Identify which cell holds the provided text, then report its [x, y] central coordinate. 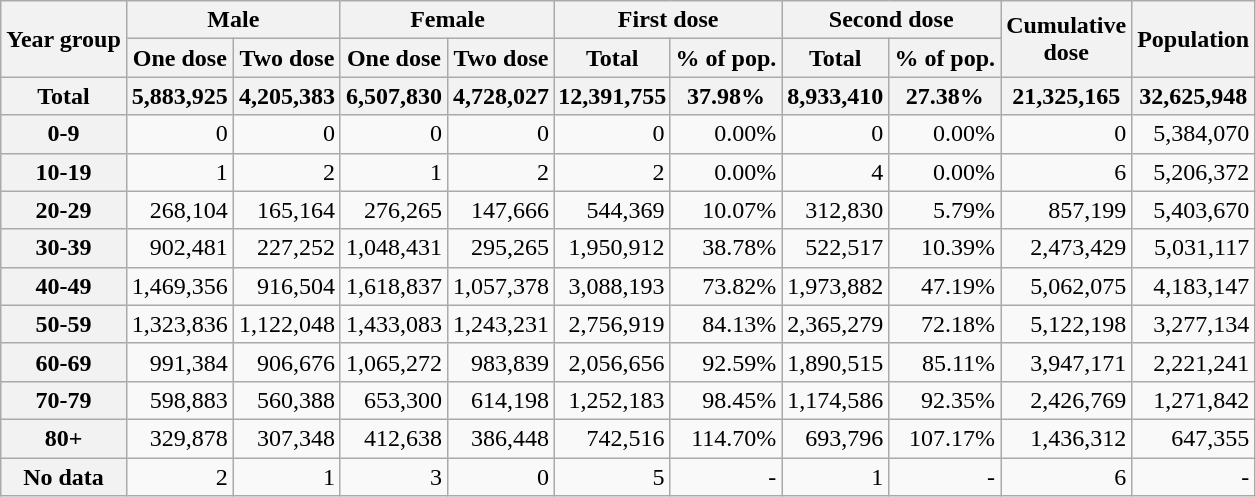
5,122,198 [1066, 324]
1,973,882 [836, 286]
0-9 [64, 134]
2,756,919 [613, 324]
544,369 [613, 210]
2,365,279 [836, 324]
1,271,842 [1194, 400]
2,221,241 [1194, 362]
114.70% [726, 438]
1,950,912 [613, 248]
1,122,048 [286, 324]
72.18% [945, 324]
2,426,769 [1066, 400]
1,323,836 [180, 324]
329,878 [180, 438]
Year group [64, 39]
227,252 [286, 248]
902,481 [180, 248]
522,517 [836, 248]
10-19 [64, 172]
20-29 [64, 210]
2,473,429 [1066, 248]
1,243,231 [500, 324]
5,206,372 [1194, 172]
693,796 [836, 438]
991,384 [180, 362]
6,507,830 [394, 96]
5,384,070 [1194, 134]
165,164 [286, 210]
30-39 [64, 248]
Female [447, 20]
742,516 [613, 438]
1,252,183 [613, 400]
412,638 [394, 438]
37.98% [726, 96]
21,325,165 [1066, 96]
614,198 [500, 400]
983,839 [500, 362]
647,355 [1194, 438]
1,469,356 [180, 286]
32,625,948 [1194, 96]
Cumulativedose [1066, 39]
3,947,171 [1066, 362]
10.39% [945, 248]
85.11% [945, 362]
307,348 [286, 438]
98.45% [726, 400]
1,433,083 [394, 324]
27.38% [945, 96]
3,277,134 [1194, 324]
268,104 [180, 210]
4,205,383 [286, 96]
5,883,925 [180, 96]
10.07% [726, 210]
5,062,075 [1066, 286]
653,300 [394, 400]
147,666 [500, 210]
1,890,515 [836, 362]
276,265 [394, 210]
3 [394, 477]
916,504 [286, 286]
386,448 [500, 438]
8,933,410 [836, 96]
598,883 [180, 400]
Second dose [892, 20]
1,436,312 [1066, 438]
4,728,027 [500, 96]
No data [64, 477]
107.17% [945, 438]
47.19% [945, 286]
92.35% [945, 400]
12,391,755 [613, 96]
70-79 [64, 400]
2,056,656 [613, 362]
5,403,670 [1194, 210]
560,388 [286, 400]
5 [613, 477]
84.13% [726, 324]
906,676 [286, 362]
3,088,193 [613, 286]
Population [1194, 39]
1,065,272 [394, 362]
80+ [64, 438]
5,031,117 [1194, 248]
1,057,378 [500, 286]
60-69 [64, 362]
5.79% [945, 210]
4 [836, 172]
38.78% [726, 248]
50-59 [64, 324]
295,265 [500, 248]
312,830 [836, 210]
4,183,147 [1194, 286]
1,048,431 [394, 248]
First dose [668, 20]
857,199 [1066, 210]
40-49 [64, 286]
92.59% [726, 362]
1,618,837 [394, 286]
1,174,586 [836, 400]
73.82% [726, 286]
Male [233, 20]
